Detect which cell encompasses the target text, then output its [X, Y] center coordinate. 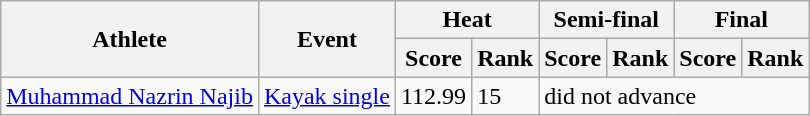
Athlete [130, 39]
Semi-final [606, 20]
112.99 [433, 96]
Heat [466, 20]
Event [326, 39]
15 [506, 96]
Final [742, 20]
Muhammad Nazrin Najib [130, 96]
did not advance [674, 96]
Kayak single [326, 96]
